Pinpoint the cell where the given text exists, returning its [x, y] midpoint coordinate. 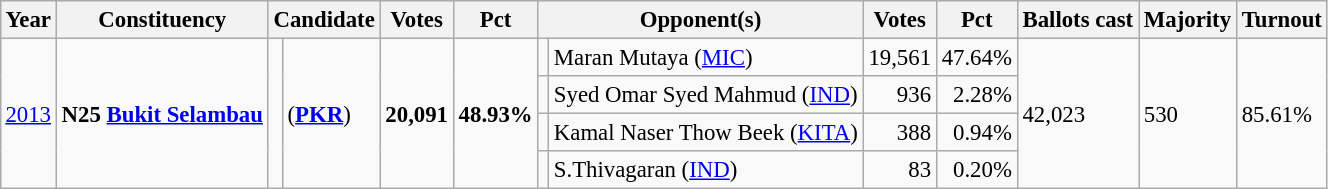
Majority [1187, 20]
2013 [28, 113]
(PKR) [331, 113]
85.61% [1282, 113]
19,561 [900, 57]
83 [900, 170]
388 [900, 133]
Turnout [1282, 20]
Candidate [324, 20]
Opponent(s) [700, 20]
2.28% [976, 95]
S.Thivagaran (IND) [706, 170]
42,023 [1078, 113]
936 [900, 95]
48.93% [496, 113]
Syed Omar Syed Mahmud (IND) [706, 95]
N25 Bukit Selambau [162, 113]
0.94% [976, 133]
Kamal Naser Thow Beek (KITA) [706, 133]
Maran Mutaya (MIC) [706, 57]
Constituency [162, 20]
Ballots cast [1078, 20]
530 [1187, 113]
47.64% [976, 57]
Year [28, 20]
0.20% [976, 170]
20,091 [416, 113]
